Output the (x, y) coordinate of the center of the cell containing the given text.  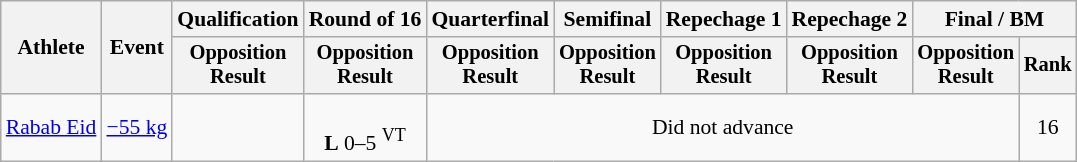
Final / BM (994, 19)
L 0–5 VT (366, 128)
Round of 16 (366, 19)
Event (136, 48)
Quarterfinal (490, 19)
Rabab Eid (52, 128)
Repechage 2 (850, 19)
Did not advance (722, 128)
Repechage 1 (724, 19)
−55 kg (136, 128)
16 (1048, 128)
Athlete (52, 48)
Qualification (238, 19)
Semifinal (608, 19)
Rank (1048, 66)
